Provide the [X, Y] coordinate of the cell's center where the given text is located.  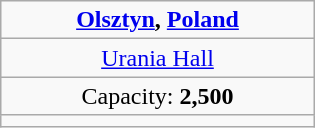
Capacity: 2,500 [158, 96]
Urania Hall [158, 58]
Olsztyn, Poland [158, 20]
